Provide the [x, y] coordinate of the cell's center where the given text is located.  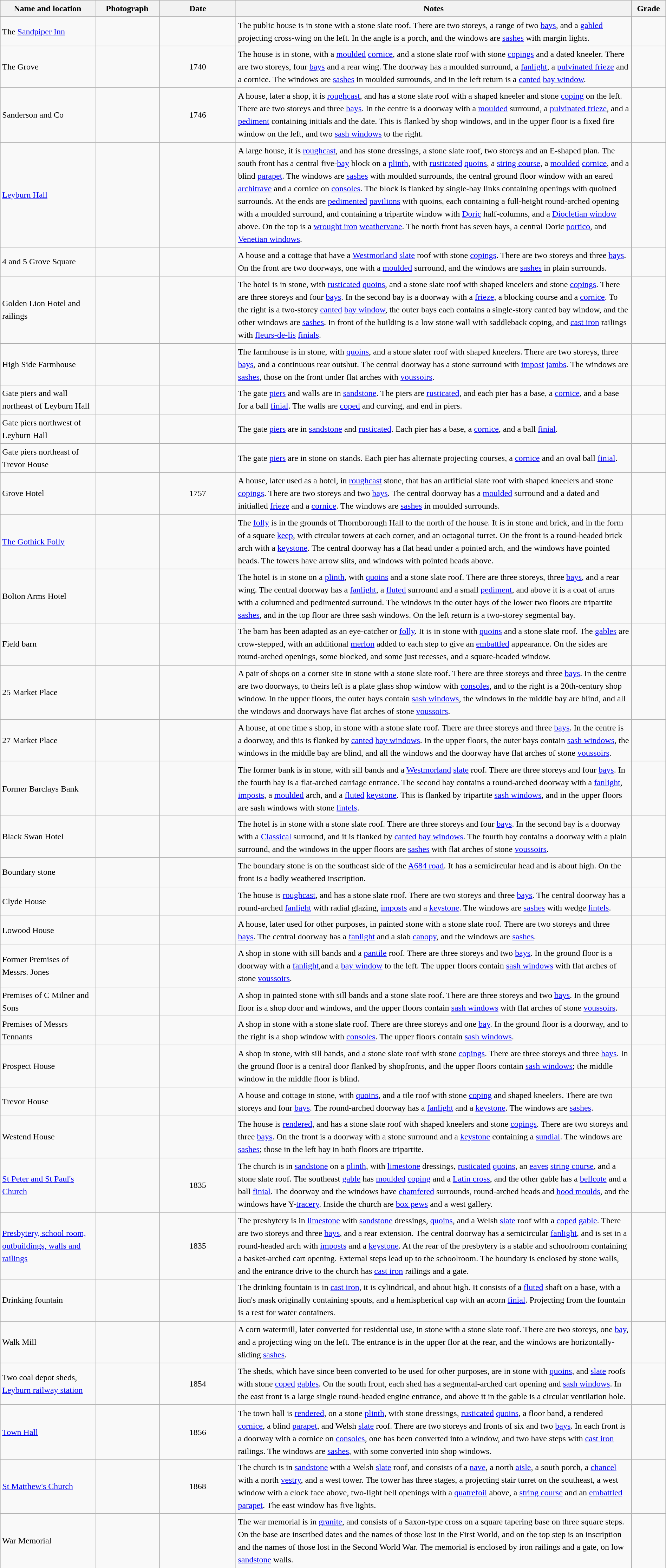
1740 [198, 67]
Lowood House [48, 930]
High Side Farmhouse [48, 364]
25 Market Place [48, 692]
Notes [433, 8]
Date [198, 8]
Gate piers northeast of Trevor House [48, 458]
Trevor House [48, 1101]
The gate piers are in sandstone and rusticated. Each pier has a base, a cornice, and a ball finial. [433, 429]
Gate piers and wall northeast of Leyburn Hall [48, 399]
Gate piers northwest of Leyburn Hall [48, 429]
Drinking fountain [48, 1300]
Grade [648, 8]
The Sandpiper Inn [48, 32]
Golden Lion Hotel and railings [48, 310]
27 Market Place [48, 741]
Two coal depot sheds,Leyburn railway station [48, 1384]
4 and 5 Grove Square [48, 262]
St Peter and St Paul's Church [48, 1185]
St Matthew's Church [48, 1486]
Former Barclays Bank [48, 788]
Former Premises of Messrs. Jones [48, 966]
The Gothick Folly [48, 542]
Town Hall [48, 1432]
Sanderson and Co [48, 115]
Leyburn Hall [48, 194]
Boundary stone [48, 872]
1746 [198, 115]
Westend House [48, 1137]
Premises of C Milner and Sons [48, 1001]
1854 [198, 1384]
1757 [198, 494]
Premises of Messrs Tennants [48, 1031]
The gate piers are in stone on stands. Each pier has alternate projecting courses, a cornice and an oval ball finial. [433, 458]
Photograph [127, 8]
Clyde House [48, 901]
Presbytery, school room, outbuildings, walls and railings [48, 1246]
War Memorial [48, 1541]
1868 [198, 1486]
Walk Mill [48, 1342]
Field barn [48, 644]
Grove Hotel [48, 494]
Prospect House [48, 1066]
The Grove [48, 67]
1856 [198, 1432]
Black Swan Hotel [48, 837]
Bolton Arms Hotel [48, 596]
Name and location [48, 8]
